Output the (X, Y) coordinate of the center of the cell containing the given text.  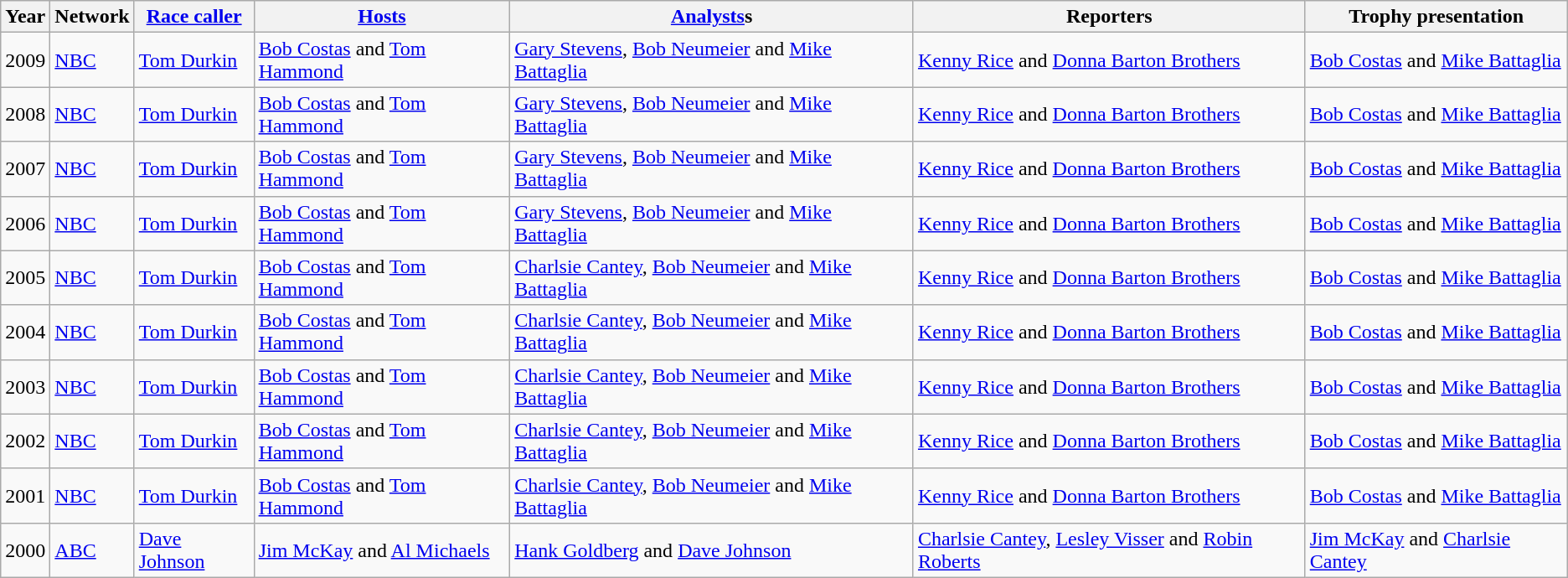
Dave Johnson (194, 550)
2006 (25, 223)
Reporters (1109, 17)
2009 (25, 60)
Hosts (382, 17)
ABC (92, 550)
Year (25, 17)
Hank Goldberg and Dave Johnson (712, 550)
Jim McKay and Charlsie Cantey (1436, 550)
Network (92, 17)
2003 (25, 387)
Analystss (712, 17)
2000 (25, 550)
2007 (25, 169)
2008 (25, 114)
Jim McKay and Al Michaels (382, 550)
2005 (25, 278)
2004 (25, 332)
Race caller (194, 17)
Trophy presentation (1436, 17)
2002 (25, 441)
Charlsie Cantey, Lesley Visser and Robin Roberts (1109, 550)
2001 (25, 496)
